Locate the cell with the specified text and output its [x, y] center coordinate. 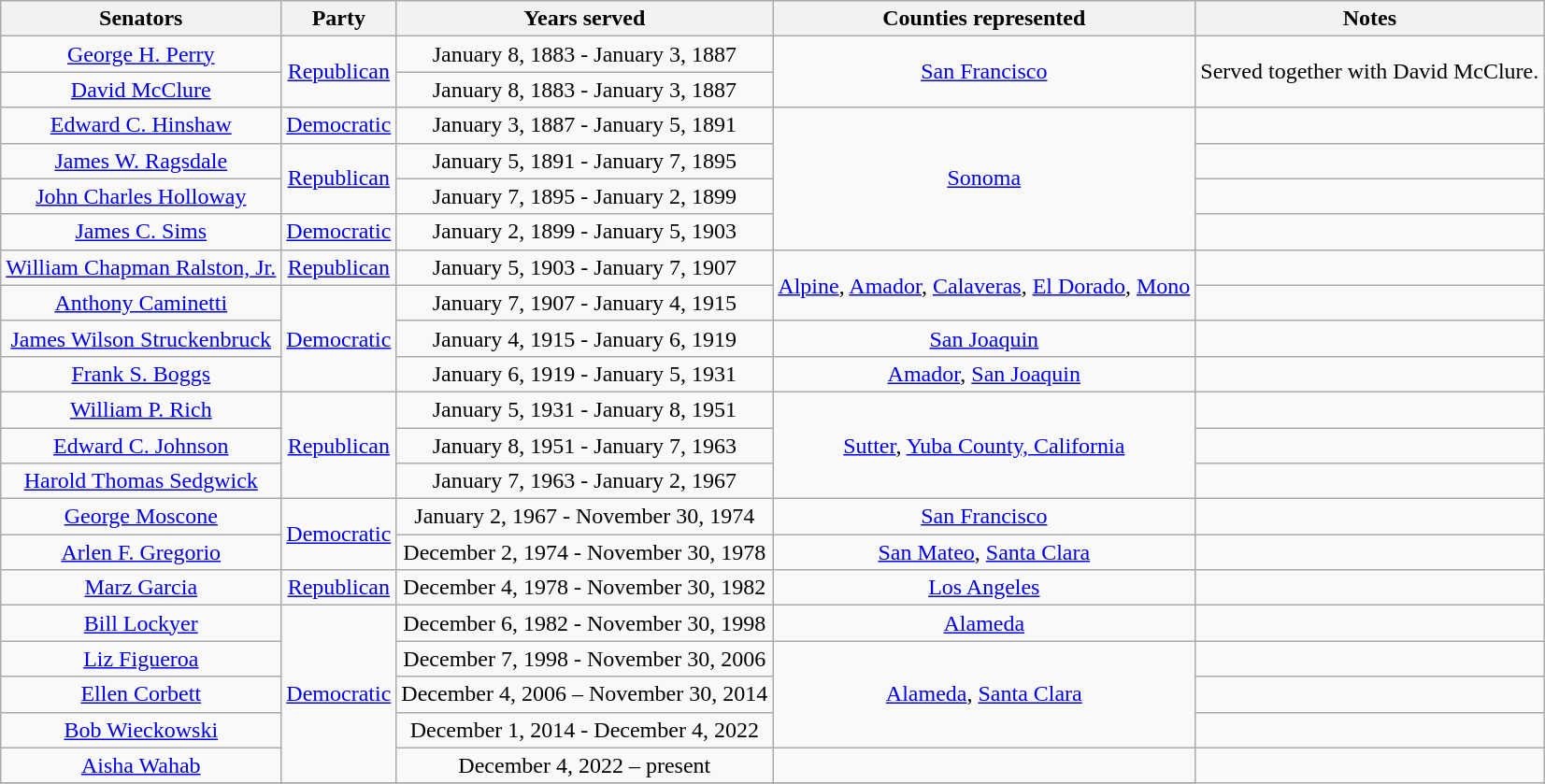
Edward C. Johnson [141, 446]
January 2, 1967 - November 30, 1974 [585, 517]
December 6, 1982 - November 30, 1998 [585, 623]
January 6, 1919 - January 5, 1931 [585, 374]
San Mateo, Santa Clara [984, 552]
Harold Thomas Sedgwick [141, 481]
January 3, 1887 - January 5, 1891 [585, 125]
Edward C. Hinshaw [141, 125]
George Moscone [141, 517]
December 7, 1998 - November 30, 2006 [585, 659]
December 4, 2022 – present [585, 765]
January 5, 1931 - January 8, 1951 [585, 409]
Party [338, 19]
December 4, 1978 - November 30, 1982 [585, 588]
Marz Garcia [141, 588]
San Joaquin [984, 338]
Ellen Corbett [141, 694]
Amador, San Joaquin [984, 374]
Los Angeles [984, 588]
Anthony Caminetti [141, 303]
Liz Figueroa [141, 659]
January 2, 1899 - January 5, 1903 [585, 232]
William Chapman Ralston, Jr. [141, 267]
James C. Sims [141, 232]
Sonoma [984, 178]
Served together with David McClure. [1370, 72]
December 2, 1974 - November 30, 1978 [585, 552]
Aisha Wahab [141, 765]
Sutter, Yuba County, California [984, 445]
William P. Rich [141, 409]
January 4, 1915 - January 6, 1919 [585, 338]
Arlen F. Gregorio [141, 552]
John Charles Holloway [141, 196]
George H. Perry [141, 54]
January 7, 1963 - January 2, 1967 [585, 481]
Alameda, Santa Clara [984, 694]
Frank S. Boggs [141, 374]
Years served [585, 19]
Bill Lockyer [141, 623]
Counties represented [984, 19]
January 7, 1907 - January 4, 1915 [585, 303]
Notes [1370, 19]
Alameda [984, 623]
James Wilson Struckenbruck [141, 338]
January 5, 1891 - January 7, 1895 [585, 161]
David McClure [141, 90]
December 4, 2006 – November 30, 2014 [585, 694]
James W. Ragsdale [141, 161]
January 8, 1951 - January 7, 1963 [585, 446]
Senators [141, 19]
December 1, 2014 - December 4, 2022 [585, 730]
Alpine, Amador, Calaveras, El Dorado, Mono [984, 285]
January 7, 1895 - January 2, 1899 [585, 196]
Bob Wieckowski [141, 730]
January 5, 1903 - January 7, 1907 [585, 267]
